Locate the cell with the specified text and output its (x, y) center coordinate. 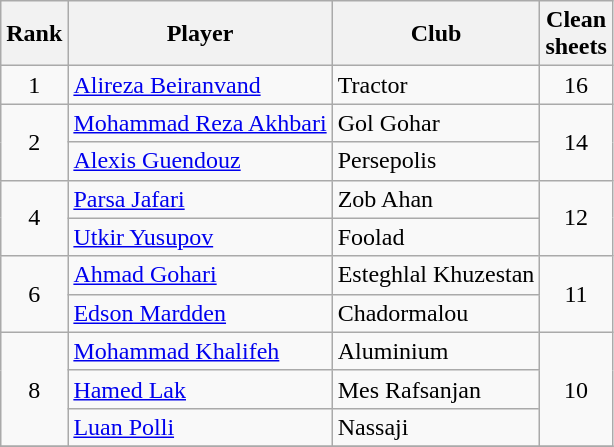
Alireza Beiranvand (200, 85)
Cleansheets (576, 34)
Club (436, 34)
Edson Mardden (200, 313)
Utkir Yusupov (200, 237)
Esteghlal Khuzestan (436, 275)
Rank (34, 34)
4 (34, 218)
Nassaji (436, 427)
8 (34, 389)
Persepolis (436, 161)
Luan Polli (200, 427)
Mohammad Khalifeh (200, 351)
Parsa Jafari (200, 199)
16 (576, 85)
Mes Rafsanjan (436, 389)
12 (576, 218)
Aluminium (436, 351)
Zob Ahan (436, 199)
Chadormalou (436, 313)
6 (34, 294)
14 (576, 142)
Player (200, 34)
Foolad (436, 237)
Gol Gohar (436, 123)
Tractor (436, 85)
Mohammad Reza Akhbari (200, 123)
Hamed Lak (200, 389)
Alexis Guendouz (200, 161)
Ahmad Gohari (200, 275)
2 (34, 142)
10 (576, 389)
1 (34, 85)
11 (576, 294)
